Return the (x, y) coordinate for the center point of the cell that contains the specified text.  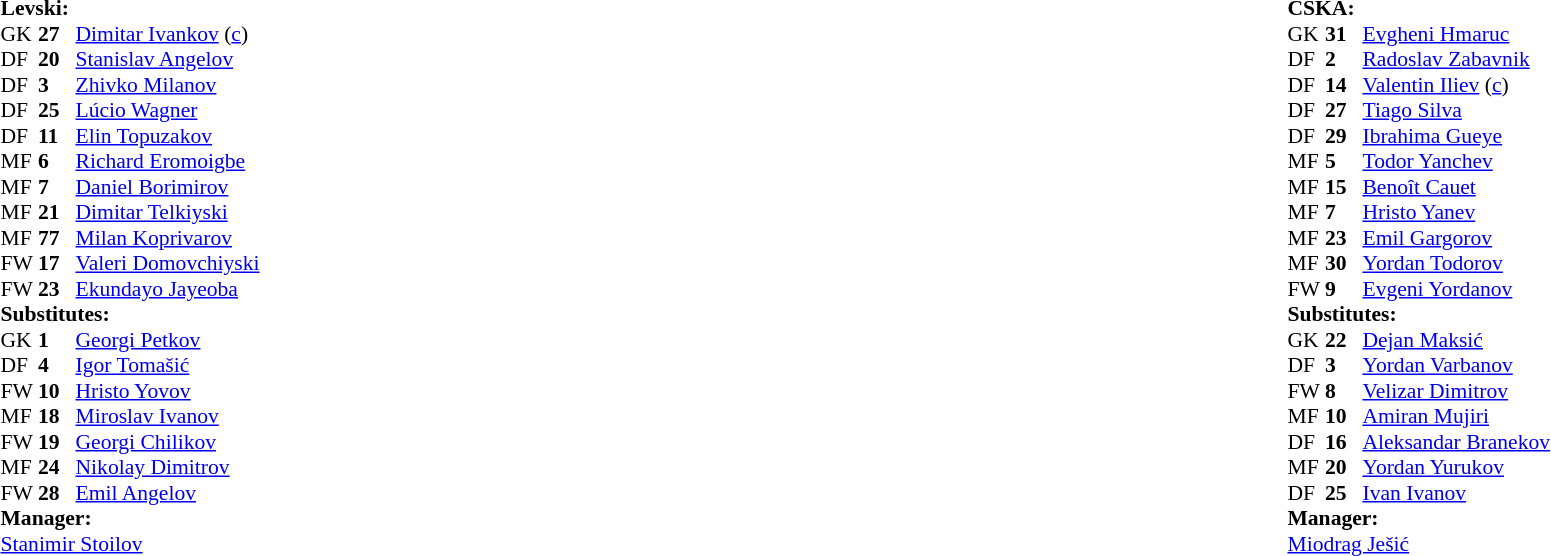
Valeri Domovchiyski (168, 263)
Igor Tomašić (168, 365)
Benoît Cauet (1456, 187)
Dimitar Ivankov (c) (168, 34)
17 (57, 263)
Georgi Petkov (168, 340)
Zhivko Milanov (168, 85)
Richard Eromoigbe (168, 161)
Dimitar Telkiyski (168, 213)
Evgeni Yordanov (1456, 289)
Ibrahima Gueye (1456, 136)
Emil Angelov (168, 493)
24 (57, 467)
Yordan Todorov (1456, 263)
Yordan Yurukov (1456, 467)
Aleksandar Branekov (1456, 442)
Emil Gargorov (1456, 238)
Ivan Ivanov (1456, 493)
Amiran Mujiri (1456, 417)
Lúcio Wagner (168, 111)
Elin Topuzakov (168, 136)
Valentin Iliev (c) (1456, 85)
Milan Koprivarov (168, 238)
8 (1344, 391)
Stanislav Angelov (168, 59)
30 (1344, 263)
Miroslav Ivanov (168, 417)
Georgi Chilikov (168, 442)
Evgheni Hmaruc (1456, 34)
18 (57, 417)
Todor Yanchev (1456, 161)
Hristo Yanev (1456, 213)
Radoslav Zabavnik (1456, 59)
31 (1344, 34)
Nikolay Dimitrov (168, 467)
21 (57, 213)
Velizar Dimitrov (1456, 391)
11 (57, 136)
2 (1344, 59)
16 (1344, 442)
14 (1344, 85)
9 (1344, 289)
29 (1344, 136)
Daniel Borimirov (168, 187)
Dejan Maksić (1456, 340)
77 (57, 238)
6 (57, 161)
19 (57, 442)
1 (57, 340)
Yordan Varbanov (1456, 365)
28 (57, 493)
4 (57, 365)
Tiago Silva (1456, 111)
Ekundayo Jayeoba (168, 289)
15 (1344, 187)
Hristo Yovov (168, 391)
22 (1344, 340)
5 (1344, 161)
